Return the (X, Y) coordinate for the center point of the cell that contains the specified text.  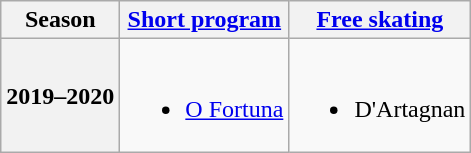
O Fortuna (204, 96)
Season (60, 20)
2019–2020 (60, 96)
Short program (204, 20)
D'Artagnan (380, 96)
Free skating (380, 20)
